Search for the cell housing the specified text and yield its [X, Y] center coordinate. 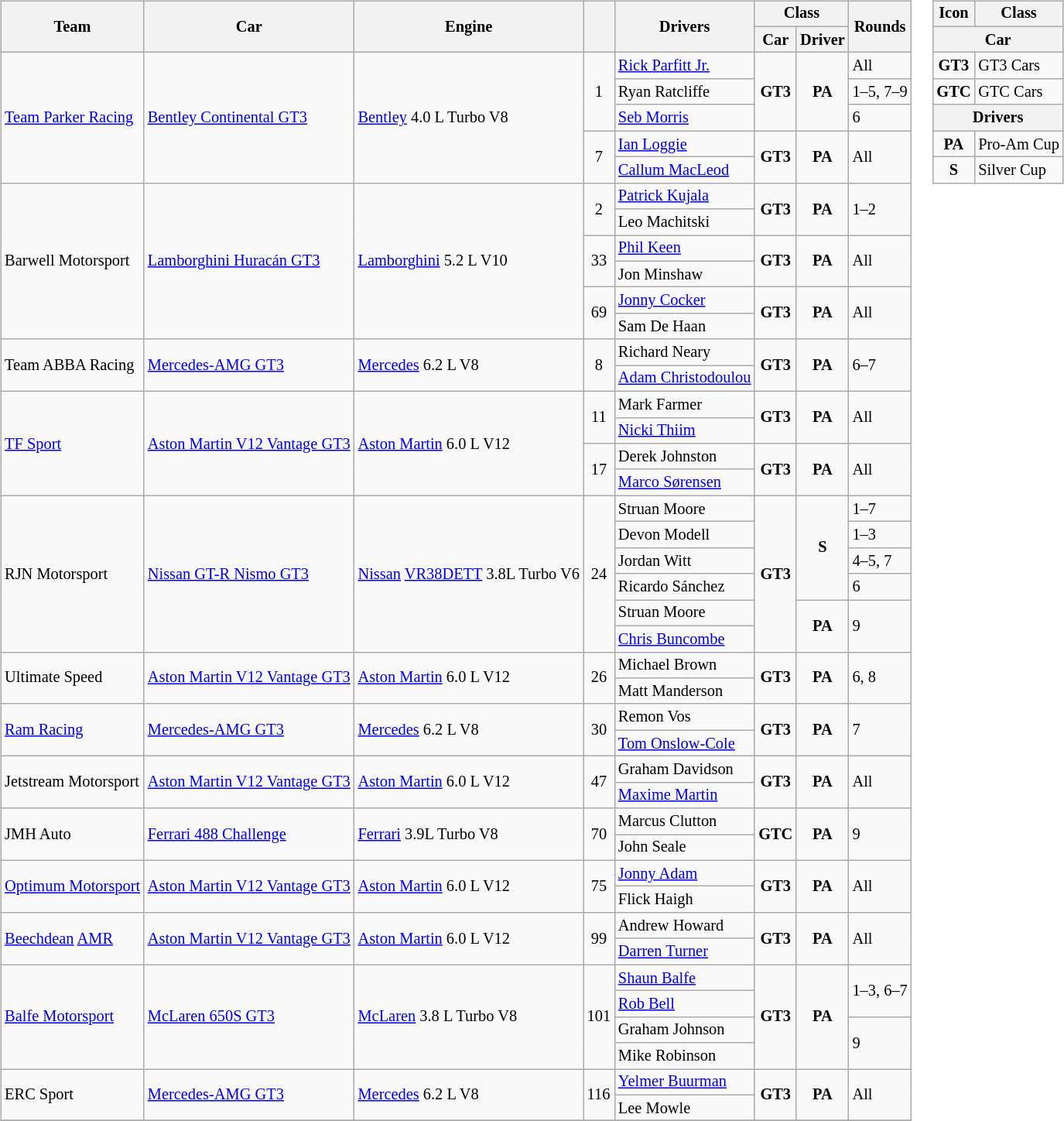
1 [599, 91]
1–5, 7–9 [881, 92]
Maxime Martin [684, 795]
Graham Davidson [684, 770]
Team Parker Racing [73, 118]
Nissan VR38DETT 3.8L Turbo V6 [469, 574]
Ultimate Speed [73, 678]
Adam Christodoulou [684, 379]
Seb Morris [684, 118]
Patrick Kujala [684, 196]
2 [599, 209]
Michael Brown [684, 665]
Ferrari 3.9L Turbo V8 [469, 835]
6, 8 [881, 678]
Lamborghini 5.2 L V10 [469, 261]
Ryan Ratcliffe [684, 92]
Phil Keen [684, 249]
Richard Neary [684, 352]
101 [599, 1017]
Derek Johnston [684, 457]
Balfe Motorsport [73, 1017]
Ram Racing [73, 729]
Silver Cup [1018, 170]
Darren Turner [684, 951]
Team ABBA Racing [73, 365]
1–3 [881, 535]
Matt Manderson [684, 691]
GT3 Cars [1018, 66]
Pro-Am Cup [1018, 144]
ERC Sport [73, 1095]
47 [599, 782]
Optimum Motorsport [73, 886]
4–5, 7 [881, 560]
Shaun Balfe [684, 978]
Mark Farmer [684, 404]
69 [599, 313]
Nissan GT-R Nismo GT3 [249, 574]
Chris Buncombe [684, 639]
Mike Robinson [684, 1056]
70 [599, 835]
11 [599, 417]
Lamborghini Huracán GT3 [249, 261]
26 [599, 678]
Rounds [881, 26]
Lee Mowle [684, 1108]
Icon [953, 14]
Nicki Thiim [684, 430]
Leo Machitski [684, 222]
Sam De Haan [684, 327]
Engine [469, 26]
30 [599, 729]
Yelmer Buurman [684, 1082]
Team [73, 26]
Beechdean AMR [73, 938]
Jetstream Motorsport [73, 782]
GTC Cars [1018, 92]
Ricardo Sánchez [684, 587]
99 [599, 938]
17 [599, 469]
Rob Bell [684, 1004]
Bentley Continental GT3 [249, 118]
Jon Minshaw [684, 274]
24 [599, 574]
Graham Johnson [684, 1030]
TF Sport [73, 443]
1–7 [881, 509]
Tom Onslow-Cole [684, 743]
8 [599, 365]
Jonny Cocker [684, 300]
1–2 [881, 209]
6–7 [881, 365]
RJN Motorsport [73, 574]
Bentley 4.0 L Turbo V8 [469, 118]
McLaren 650S GT3 [249, 1017]
75 [599, 886]
Barwell Motorsport [73, 261]
1–3, 6–7 [881, 991]
Flick Haigh [684, 900]
Driver [822, 39]
Rick Parfitt Jr. [684, 66]
Jordan Witt [684, 560]
33 [599, 262]
Ian Loggie [684, 144]
Marco Sørensen [684, 482]
Andrew Howard [684, 926]
Ferrari 488 Challenge [249, 835]
Callum MacLeod [684, 170]
John Seale [684, 848]
JMH Auto [73, 835]
Marcus Clutton [684, 821]
McLaren 3.8 L Turbo V8 [469, 1017]
116 [599, 1095]
Remon Vos [684, 717]
Devon Modell [684, 535]
Jonny Adam [684, 873]
